Search for the cell housing the specified text and yield its [X, Y] center coordinate. 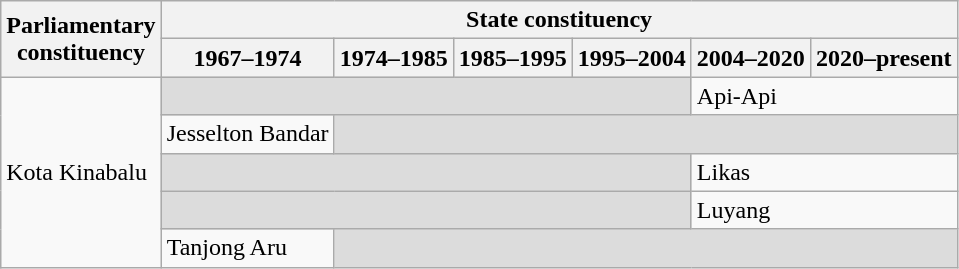
Kota Kinabalu [81, 172]
Jesselton Bandar [248, 134]
Tanjong Aru [248, 248]
Parliamentaryconstituency [81, 39]
2004–2020 [750, 58]
Api-Api [824, 96]
1974–1985 [394, 58]
State constituency [559, 20]
Likas [824, 172]
1985–1995 [512, 58]
1995–2004 [632, 58]
Luyang [824, 210]
2020–present [884, 58]
1967–1974 [248, 58]
